Search for the cell housing the specified text and yield its (x, y) center coordinate. 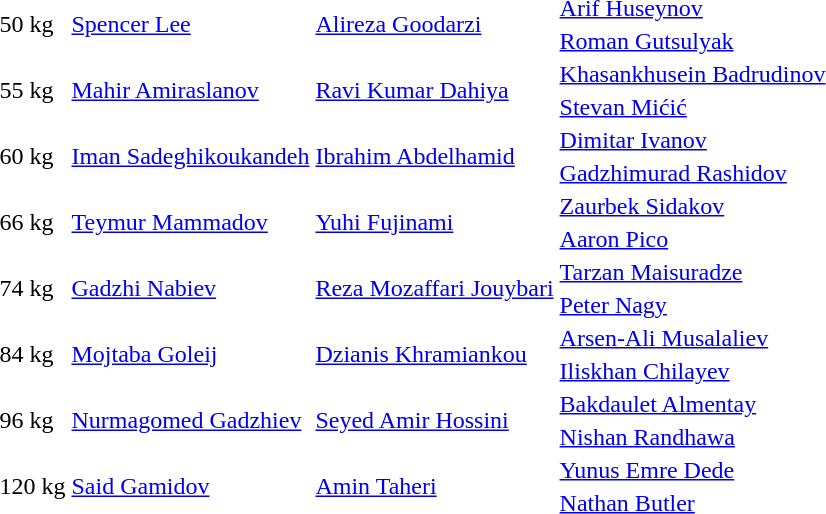
Mojtaba Goleij (190, 354)
Nurmagomed Gadzhiev (190, 420)
Seyed Amir Hossini (434, 420)
Ibrahim Abdelhamid (434, 156)
Reza Mozaffari Jouybari (434, 288)
Teymur Mammadov (190, 222)
Iman Sadeghikoukandeh (190, 156)
Mahir Amiraslanov (190, 90)
Ravi Kumar Dahiya (434, 90)
Gadzhi Nabiev (190, 288)
Dzianis Khramiankou (434, 354)
Yuhi Fujinami (434, 222)
